Detect which cell encompasses the target text, then output its [X, Y] center coordinate. 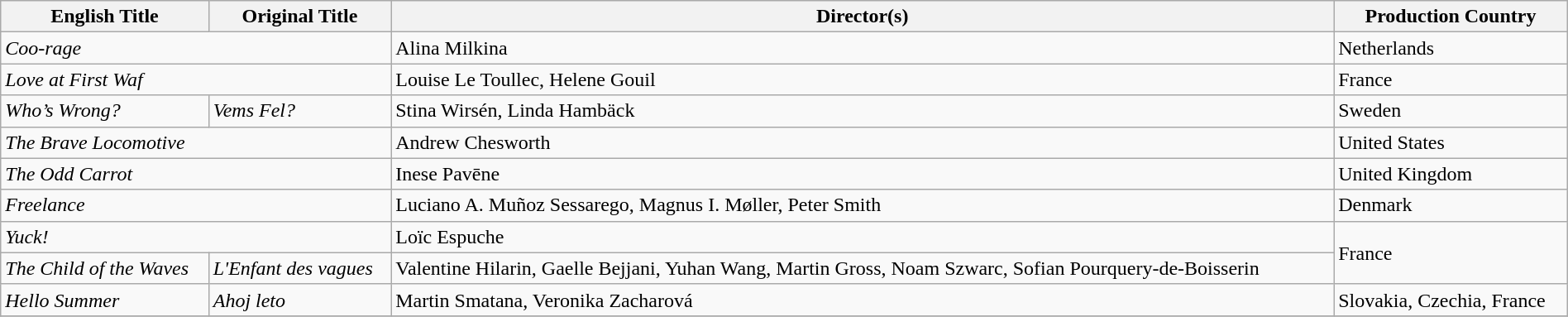
Production Country [1451, 17]
United Kingdom [1451, 174]
L'Enfant des vagues [299, 268]
The Child of the Waves [104, 268]
Coo-rage [196, 48]
Vems Fel? [299, 111]
Love at First Waf [196, 79]
Andrew Chesworth [863, 142]
United States [1451, 142]
Who’s Wrong? [104, 111]
Stina Wirsén, Linda Hambäck [863, 111]
Denmark [1451, 205]
The Brave Locomotive [196, 142]
Director(s) [863, 17]
Luciano A. Muñoz Sessarego, Magnus I. Møller, Peter Smith [863, 205]
Hello Summer [104, 300]
Yuck! [196, 237]
Martin Smatana, Veronika Zacharová [863, 300]
Slovakia, Czechia, France [1451, 300]
Ahoj leto [299, 300]
Netherlands [1451, 48]
Louise Le Toullec, Helene Gouil [863, 79]
Alina Milkina [863, 48]
The Odd Carrot [196, 174]
English Title [104, 17]
Original Title [299, 17]
Inese Pavēne [863, 174]
Sweden [1451, 111]
Valentine Hilarin, Gaelle Bejjani, Yuhan Wang, Martin Gross, Noam Szwarc, Sofian Pourquery-de-Boisserin [863, 268]
Loïc Espuche [863, 237]
Freelance [196, 205]
